Find where the given text appears and provide that cell's center as [X, Y] coordinate. 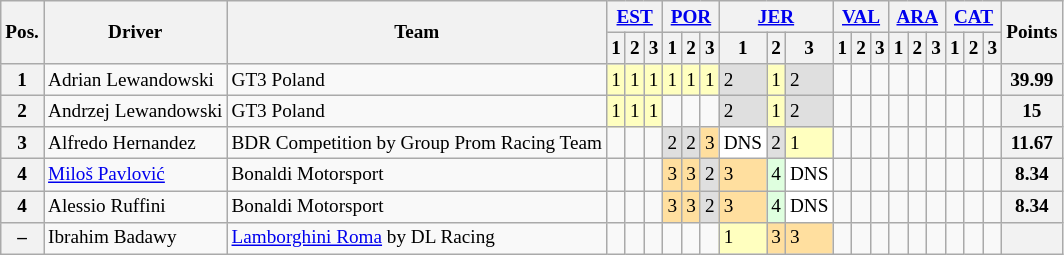
11.67 [1032, 143]
Lamborghini Roma by DL Racing [417, 238]
Points [1032, 32]
Pos. [22, 32]
Alfredo Hernandez [136, 143]
39.99 [1032, 80]
– [22, 238]
15 [1032, 111]
Team [417, 32]
Ibrahim Badawy [136, 238]
EST [635, 17]
Driver [136, 32]
Alessio Ruffini [136, 206]
BDR Competition by Group Prom Racing Team [417, 143]
VAL [861, 17]
Andrzej Lewandowski [136, 111]
Miloš Pavlović [136, 175]
JER [776, 17]
ARA [917, 17]
Adrian Lewandowski [136, 80]
CAT [973, 17]
POR [691, 17]
